Extract the (X, Y) coordinate from the center of the cell holding the provided text.  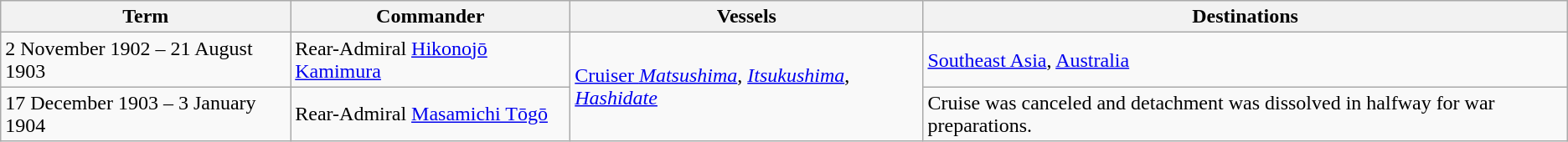
Commander (431, 17)
17 December 1903 – 3 January 1904 (146, 114)
Cruiser Matsushima, Itsukushima, Hashidate (747, 87)
Vessels (747, 17)
Rear-Admiral Masamichi Tōgō (431, 114)
Southeast Asia, Australia (1245, 60)
Term (146, 17)
Destinations (1245, 17)
Rear-Admiral Hikonojō Kamimura (431, 60)
Cruise was canceled and detachment was dissolved in halfway for war preparations. (1245, 114)
2 November 1902 – 21 August 1903 (146, 60)
